Provide the [X, Y] coordinate of the cell's center where the given text is located.  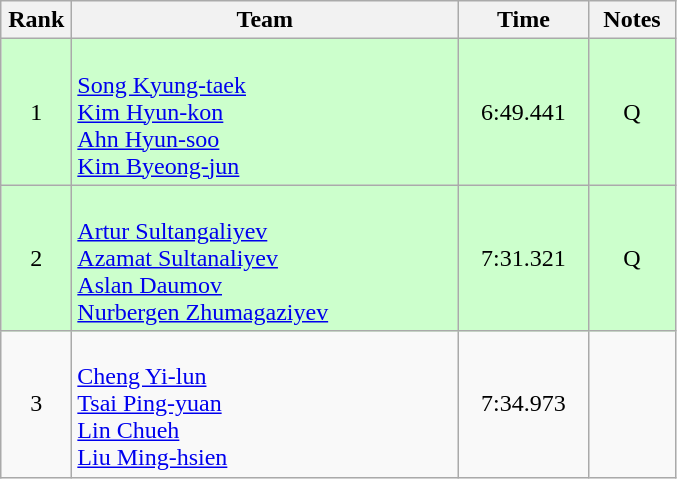
6:49.441 [524, 112]
3 [36, 404]
Cheng Yi-lunTsai Ping-yuanLin ChuehLiu Ming-hsien [265, 404]
7:34.973 [524, 404]
Time [524, 20]
Team [265, 20]
1 [36, 112]
7:31.321 [524, 258]
Song Kyung-taekKim Hyun-konAhn Hyun-sooKim Byeong-jun [265, 112]
Artur SultangaliyevAzamat SultanaliyevAslan DaumovNurbergen Zhumagaziyev [265, 258]
2 [36, 258]
Rank [36, 20]
Notes [632, 20]
